Detect which cell encompasses the target text, then output its [X, Y] center coordinate. 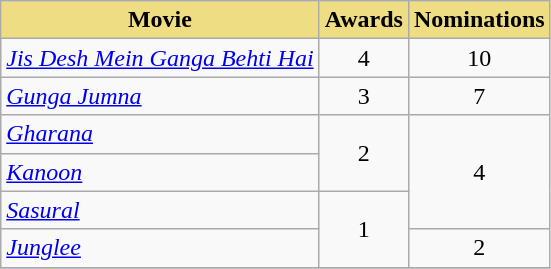
Awards [364, 20]
10 [479, 58]
Gharana [160, 134]
1 [364, 229]
Junglee [160, 248]
Nominations [479, 20]
3 [364, 96]
Kanoon [160, 172]
Jis Desh Mein Ganga Behti Hai [160, 58]
Movie [160, 20]
Sasural [160, 210]
7 [479, 96]
Gunga Jumna [160, 96]
